Identify which cell holds the provided text, then report its (x, y) central coordinate. 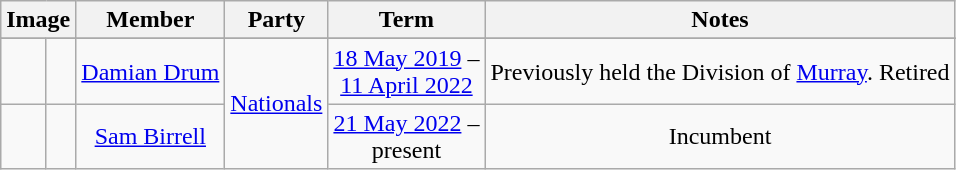
18 May 2019 –11 April 2022 (406, 72)
Notes (720, 20)
Damian Drum (150, 72)
Member (150, 20)
Party (276, 20)
Term (406, 20)
Incumbent (720, 136)
21 May 2022 –present (406, 136)
Previously held the Division of Murray. Retired (720, 72)
Nationals (276, 104)
Sam Birrell (150, 136)
Image (38, 20)
